Search for the cell housing the specified text and yield its [x, y] center coordinate. 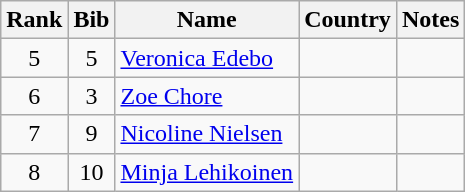
Name [207, 20]
10 [92, 172]
Minja Lehikoinen [207, 172]
Country [348, 20]
Veronica Edebo [207, 58]
9 [92, 134]
3 [92, 96]
Rank [34, 20]
Zoe Chore [207, 96]
Nicoline Nielsen [207, 134]
8 [34, 172]
7 [34, 134]
Notes [430, 20]
Bib [92, 20]
6 [34, 96]
